Find where the given text appears and provide that cell's center as (x, y) coordinate. 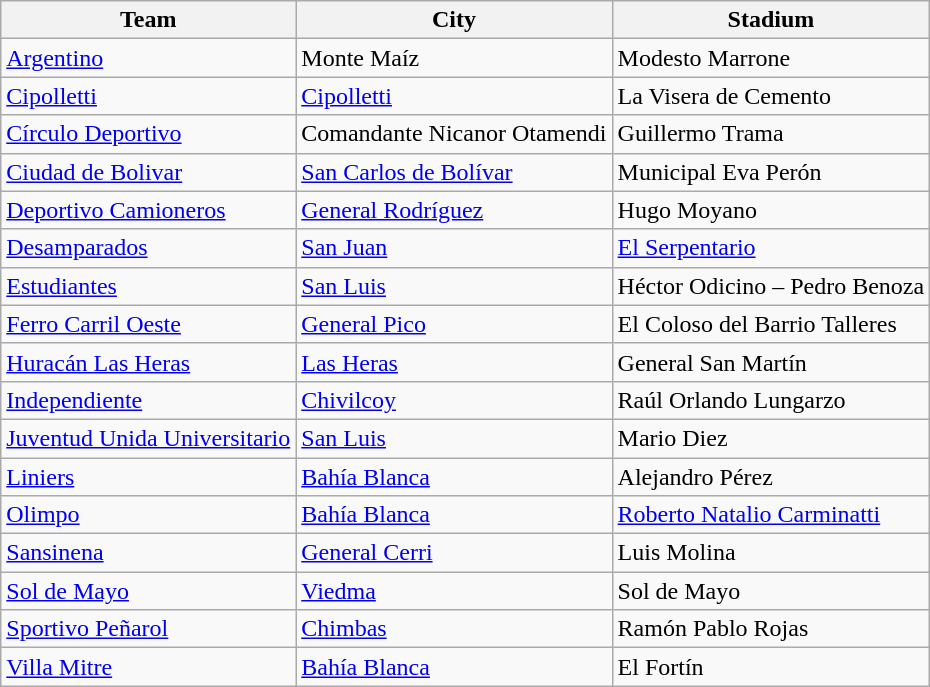
Team (148, 20)
Comandante Nicanor Otamendi (454, 134)
Raúl Orlando Lungarzo (771, 400)
Chivilcoy (454, 400)
Olimpo (148, 515)
Juventud Unida Universitario (148, 438)
City (454, 20)
Mario Diez (771, 438)
Las Heras (454, 362)
Ciudad de Bolivar (148, 172)
Sportivo Peñarol (148, 629)
Stadium (771, 20)
Desamparados (148, 248)
Municipal Eva Perón (771, 172)
Estudiantes (148, 286)
Huracán Las Heras (148, 362)
La Visera de Cemento (771, 96)
Luis Molina (771, 553)
Deportivo Camioneros (148, 210)
Argentino (148, 58)
General San Martín (771, 362)
Hugo Moyano (771, 210)
El Fortín (771, 667)
Ramón Pablo Rojas (771, 629)
Independiente (148, 400)
General Rodríguez (454, 210)
San Juan (454, 248)
Sansinena (148, 553)
Alejandro Pérez (771, 477)
Modesto Marrone (771, 58)
Roberto Natalio Carminatti (771, 515)
Héctor Odicino – Pedro Benoza (771, 286)
San Carlos de Bolívar (454, 172)
Ferro Carril Oeste (148, 324)
Viedma (454, 591)
Guillermo Trama (771, 134)
El Serpentario (771, 248)
General Pico (454, 324)
Liniers (148, 477)
Círculo Deportivo (148, 134)
General Cerri (454, 553)
El Coloso del Barrio Talleres (771, 324)
Chimbas (454, 629)
Villa Mitre (148, 667)
Monte Maíz (454, 58)
